Identify which cell holds the provided text, then report its [X, Y] central coordinate. 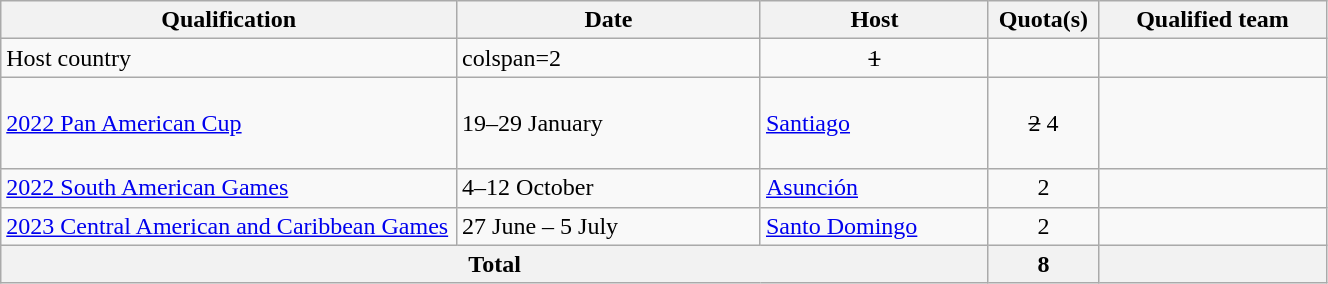
2022 Pan American Cup [229, 123]
colspan=2 [609, 58]
Date [609, 20]
Host [874, 20]
19–29 January [609, 123]
Qualification [229, 20]
27 June – 5 July [609, 226]
Santo Domingo [874, 226]
Santiago [874, 123]
Host country [229, 58]
2023 Central American and Caribbean Games [229, 226]
2 4 [1043, 123]
Qualified team [1212, 20]
Quota(s) [1043, 20]
Total [495, 264]
4–12 October [609, 188]
2022 South American Games [229, 188]
Asunción [874, 188]
8 [1043, 264]
1 [874, 58]
